Capture the cell that displays the provided text and extract its [x, y] central coordinate. 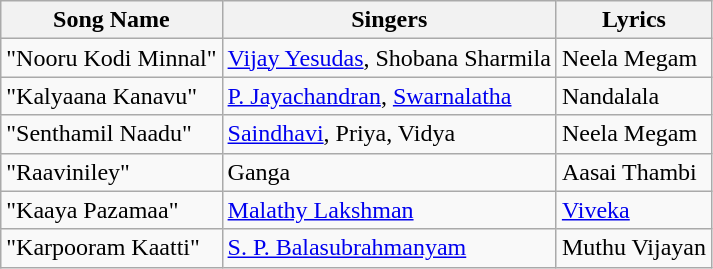
"Raaviniley" [112, 172]
Lyrics [634, 20]
Malathy Lakshman [389, 210]
Saindhavi, Priya, Vidya [389, 134]
"Karpooram Kaatti" [112, 248]
Viveka [634, 210]
Vijay Yesudas, Shobana Sharmila [389, 58]
Song Name [112, 20]
Singers [389, 20]
Aasai Thambi [634, 172]
"Senthamil Naadu" [112, 134]
"Kalyaana Kanavu" [112, 96]
S. P. Balasubrahmanyam [389, 248]
Nandalala [634, 96]
Muthu Vijayan [634, 248]
Ganga [389, 172]
P. Jayachandran, Swarnalatha [389, 96]
"Nooru Kodi Minnal" [112, 58]
"Kaaya Pazamaa" [112, 210]
